Detect which cell encompasses the target text, then output its [X, Y] center coordinate. 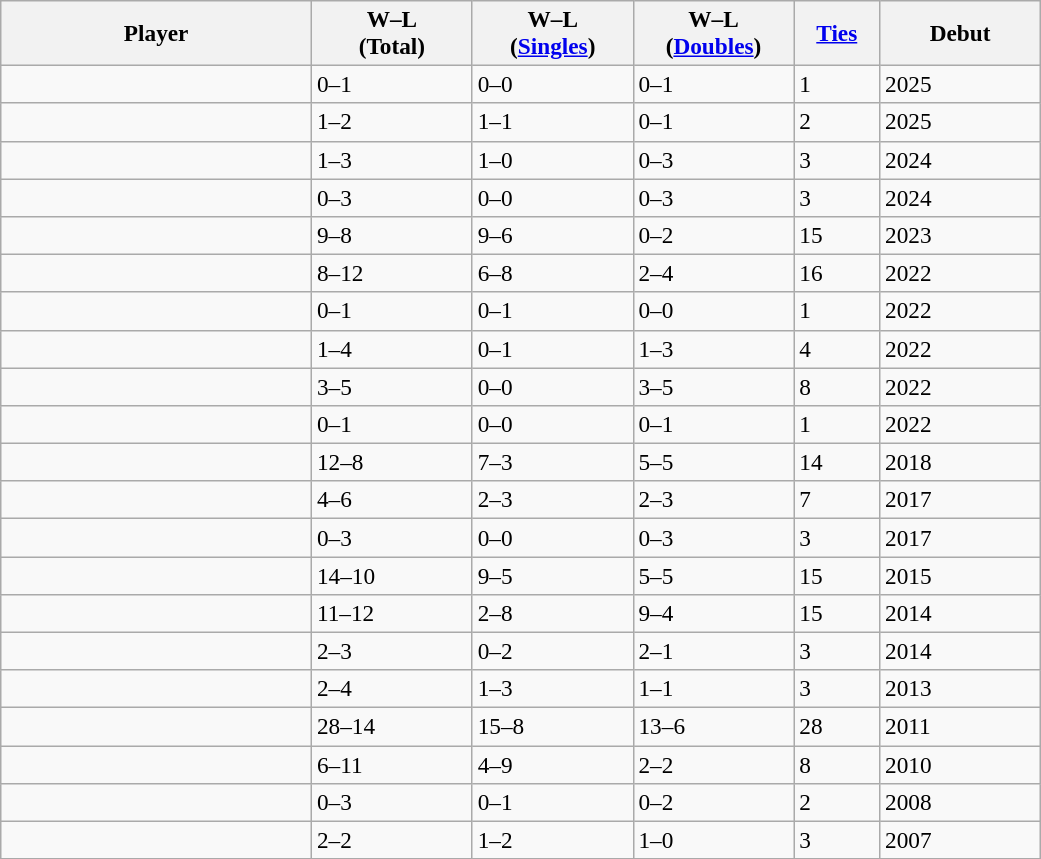
6–11 [392, 764]
Player [156, 32]
2008 [960, 802]
Debut [960, 32]
2010 [960, 764]
2013 [960, 689]
8–12 [392, 273]
2007 [960, 840]
W–L(Total) [392, 32]
W–L(Doubles) [714, 32]
7–3 [552, 462]
2023 [960, 235]
28–14 [392, 726]
4–6 [392, 500]
16 [837, 273]
7 [837, 500]
9–8 [392, 235]
13–6 [714, 726]
2018 [960, 462]
4 [837, 349]
11–12 [392, 613]
2015 [960, 575]
6–8 [552, 273]
W–L(Singles) [552, 32]
15–8 [552, 726]
4–9 [552, 764]
14–10 [392, 575]
9–6 [552, 235]
2011 [960, 726]
2–8 [552, 613]
28 [837, 726]
1–4 [392, 349]
Ties [837, 32]
2–1 [714, 651]
12–8 [392, 462]
9–4 [714, 613]
9–5 [552, 575]
14 [837, 462]
